Pinpoint the cell where the given text exists, returning its [X, Y] midpoint coordinate. 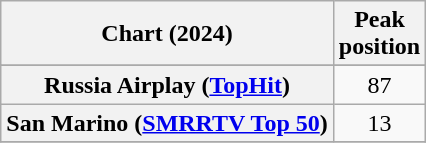
13 [379, 123]
Russia Airplay (TopHit) [168, 85]
Chart (2024) [168, 34]
Peakposition [379, 34]
87 [379, 85]
San Marino (SMRRTV Top 50) [168, 123]
